Return the (x, y) coordinate for the center point of the cell that contains the specified text.  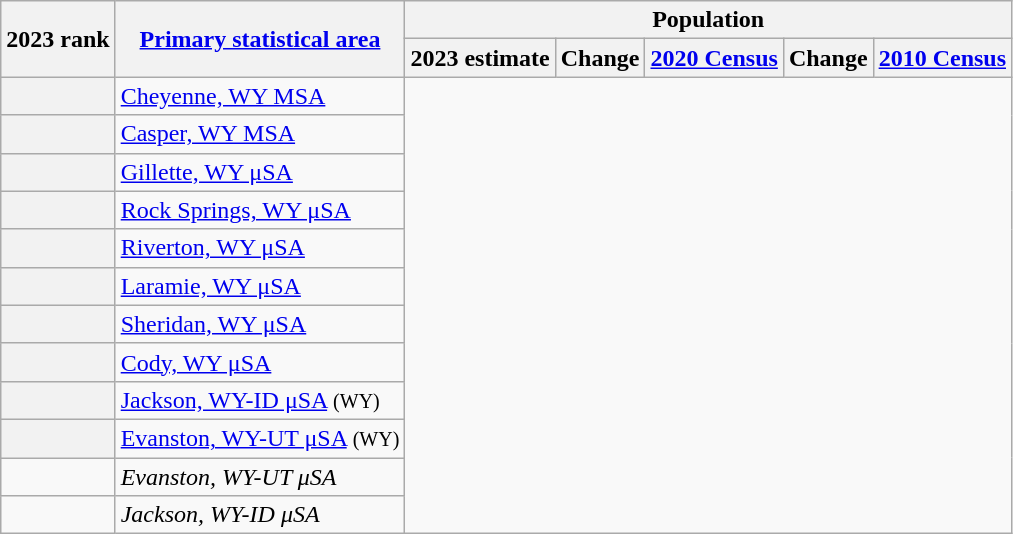
Evanston, WY-UT μSA (WY) (260, 438)
Sheridan, WY μSA (260, 324)
Cheyenne, WY MSA (260, 96)
Cody, WY μSA (260, 362)
Jackson, WY-ID μSA (260, 515)
Gillette, WY μSA (260, 172)
Primary statistical area (260, 39)
Evanston, WY-UT μSA (260, 477)
2010 Census (942, 58)
2020 Census (714, 58)
2023 estimate (480, 58)
Laramie, WY μSA (260, 286)
Population (708, 20)
Rock Springs, WY μSA (260, 210)
Riverton, WY μSA (260, 248)
Jackson, WY-ID μSA (WY) (260, 400)
Casper, WY MSA (260, 134)
2023 rank (58, 39)
